Identify which cell holds the provided text, then report its [x, y] central coordinate. 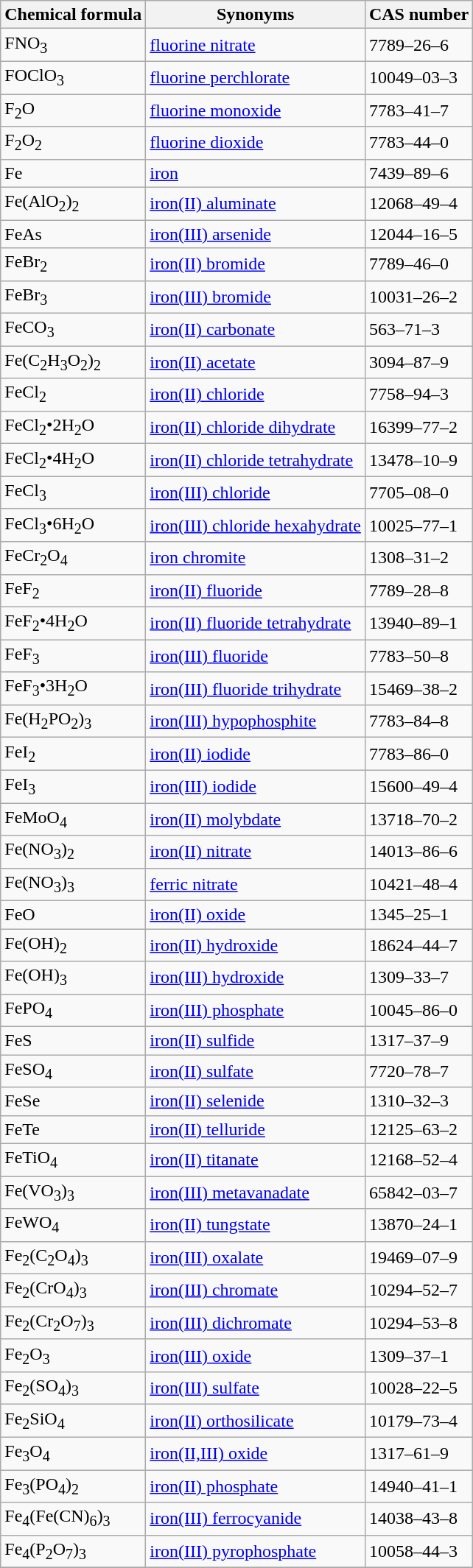
13870–24–1 [418, 1225]
Fe3O4 [74, 1453]
13478–10–9 [418, 460]
iron(III) phosphate [256, 1010]
FeTe [74, 1129]
7783–50–8 [418, 656]
iron(II) iodide [256, 754]
1308–31–2 [418, 558]
1317–61–9 [418, 1453]
Fe2(C2O4)3 [74, 1257]
Fe(C2H3O2)2 [74, 362]
iron(II,III) oxide [256, 1453]
Fe [74, 173]
ferric nitrate [256, 884]
F2O2 [74, 143]
FeI2 [74, 754]
1309–37–1 [418, 1355]
iron(III) hydroxide [256, 978]
7758–94–3 [418, 395]
iron(II) phosphate [256, 1486]
10025–77–1 [418, 525]
iron(II) chloride tetrahydrate [256, 460]
FeWO4 [74, 1225]
12125–63–2 [418, 1129]
iron(II) chloride dihydrate [256, 427]
fluorine monoxide [256, 110]
Fe(VO3)3 [74, 1193]
iron(II) fluoride [256, 590]
Fe(AlO2)2 [74, 203]
fluorine nitrate [256, 45]
FeMoO4 [74, 819]
13718–70–2 [418, 819]
10028–22–5 [418, 1388]
iron(III) oxide [256, 1355]
FeCr2O4 [74, 558]
Fe4(Fe(CN)6)3 [74, 1519]
FePO4 [74, 1010]
Fe2O3 [74, 1355]
14940–41–1 [418, 1486]
10031–26–2 [418, 297]
FeBr3 [74, 297]
iron(II) tungstate [256, 1225]
FeSe [74, 1101]
iron(III) metavanadate [256, 1193]
iron(III) chloride [256, 492]
Fe(OH)3 [74, 978]
Fe2(CrO4)3 [74, 1290]
iron(II) sulfate [256, 1071]
iron(II) nitrate [256, 852]
iron(II) hydroxide [256, 945]
iron(III) hypophosphite [256, 721]
iron(III) oxalate [256, 1257]
Chemical formula [74, 15]
iron(II) selenide [256, 1101]
iron(II) orthosilicate [256, 1421]
1310–32–3 [418, 1101]
7783–86–0 [418, 754]
Fe2(SO4)3 [74, 1388]
FeCl2 [74, 395]
1317–37–9 [418, 1041]
7439–89–6 [418, 173]
FeSO4 [74, 1071]
FeF2 [74, 590]
15469–38–2 [418, 688]
7705–08–0 [418, 492]
65842–03–7 [418, 1193]
Fe2(Cr2O7)3 [74, 1323]
10294–53–8 [418, 1323]
10421–48–4 [418, 884]
7783–84–8 [418, 721]
19469–07–9 [418, 1257]
14038–43–8 [418, 1519]
iron(III) iodide [256, 786]
13940–89–1 [418, 623]
fluorine dioxide [256, 143]
3094–87–9 [418, 362]
iron(II) acetate [256, 362]
7783–41–7 [418, 110]
iron(II) bromide [256, 264]
iron(II) telluride [256, 1129]
10179–73–4 [418, 1421]
Fe2SiO4 [74, 1421]
7720–78–7 [418, 1071]
iron(III) bromide [256, 297]
7789–28–8 [418, 590]
FeAs [74, 234]
Synonyms [256, 15]
iron(III) dichromate [256, 1323]
7789–46–0 [418, 264]
iron(III) sulfate [256, 1388]
563–71–3 [418, 329]
FeTiO4 [74, 1159]
12044–16–5 [418, 234]
FeCO3 [74, 329]
iron(II) aluminate [256, 203]
FeCl2•2H2O [74, 427]
10045–86–0 [418, 1010]
iron(III) fluoride trihydrate [256, 688]
iron [256, 173]
iron(III) chloride hexahydrate [256, 525]
FeF2•4H2O [74, 623]
iron(III) chromate [256, 1290]
CAS number [418, 15]
FeBr2 [74, 264]
FeF3 [74, 656]
15600–49–4 [418, 786]
iron(II) oxide [256, 915]
Fe(OH)2 [74, 945]
iron(II) titanate [256, 1159]
7789–26–6 [418, 45]
10294–52–7 [418, 1290]
iron chromite [256, 558]
iron(II) carbonate [256, 329]
14013–86–6 [418, 852]
FeCl3 [74, 492]
Fe(NO3)3 [74, 884]
FeCl2•4H2O [74, 460]
Fe(H2PO2)3 [74, 721]
iron(II) chloride [256, 395]
1309–33–7 [418, 978]
7783–44–0 [418, 143]
10049–03–3 [418, 77]
Fe3(PO4)2 [74, 1486]
FeO [74, 915]
iron(II) sulfide [256, 1041]
Fe4(P2O7)3 [74, 1551]
FNO3 [74, 45]
12068–49–4 [418, 203]
12168–52–4 [418, 1159]
Fe(NO3)2 [74, 852]
FeS [74, 1041]
FeCl3•6H2O [74, 525]
FOClO3 [74, 77]
FeF3•3H2O [74, 688]
FeI3 [74, 786]
iron(III) ferrocyanide [256, 1519]
iron(III) fluoride [256, 656]
iron(III) pyrophosphate [256, 1551]
iron(II) fluoride tetrahydrate [256, 623]
16399–77–2 [418, 427]
iron(II) molybdate [256, 819]
iron(III) arsenide [256, 234]
F2O [74, 110]
18624–44–7 [418, 945]
1345–25–1 [418, 915]
fluorine perchlorate [256, 77]
10058–44–3 [418, 1551]
